From the cell containing the given text, extract its center point as [x, y] coordinate. 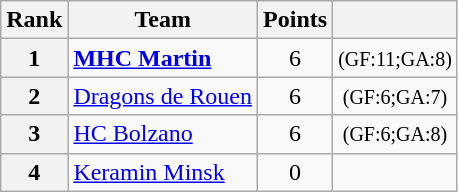
MHC Martin [163, 58]
(GF:6;GA:7) [396, 96]
Rank [34, 20]
Dragons de Rouen [163, 96]
(GF:6;GA:8) [396, 134]
HC Bolzano [163, 134]
1 [34, 58]
3 [34, 134]
(GF:11;GA:8) [396, 58]
4 [34, 172]
Team [163, 20]
0 [296, 172]
Points [296, 20]
2 [34, 96]
Keramin Minsk [163, 172]
